Return the [x, y] coordinate for the center point of the cell that contains the specified text.  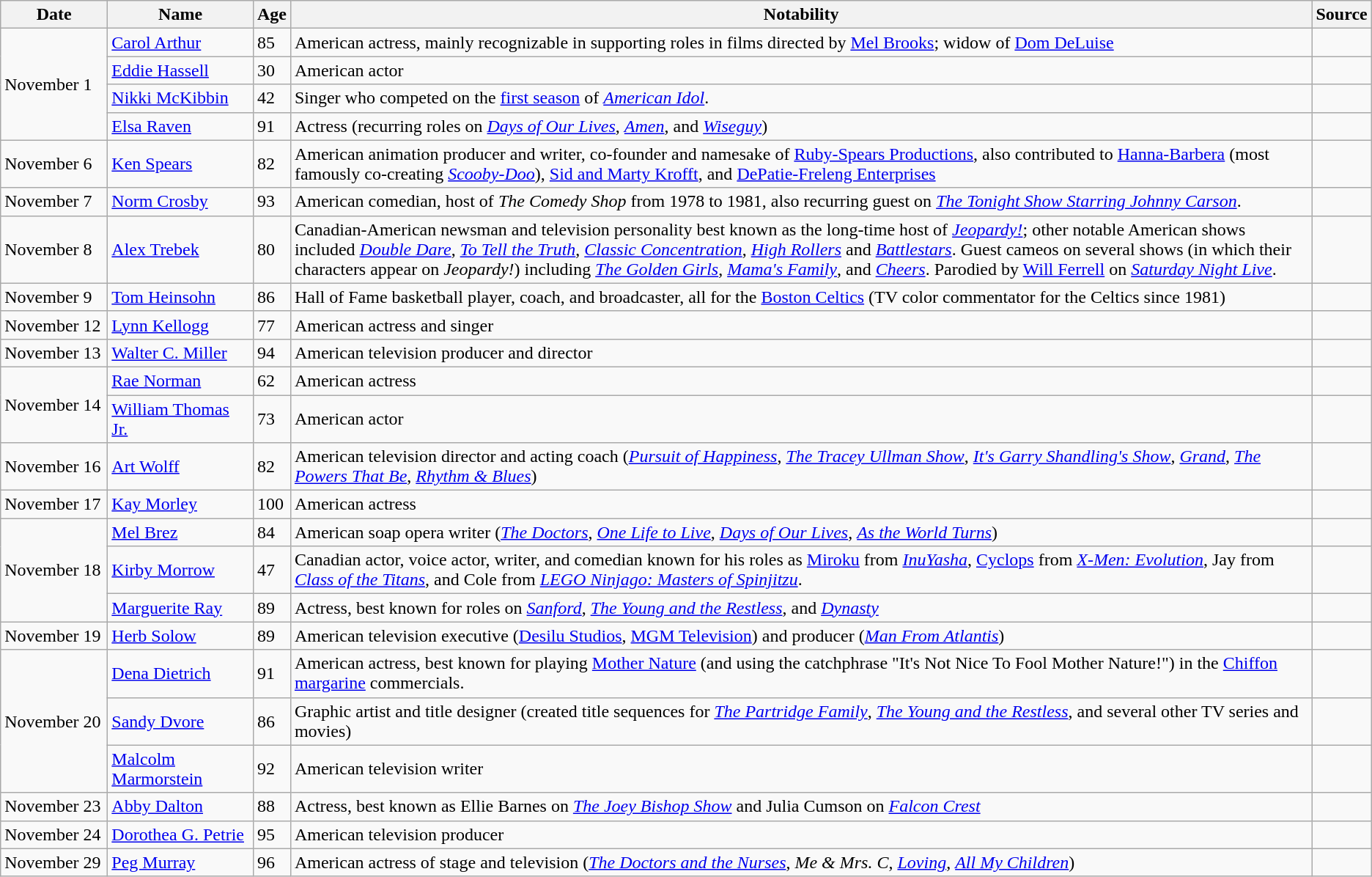
30 [271, 70]
85 [271, 43]
Date [54, 15]
Age [271, 15]
American television writer [801, 768]
73 [271, 418]
Eddie Hassell [180, 70]
November 13 [54, 353]
Malcolm Marmorstein [180, 768]
Sandy Dvore [180, 722]
November 24 [54, 834]
November 16 [54, 466]
94 [271, 353]
Alex Trebek [180, 249]
Rae Norman [180, 381]
93 [271, 202]
47 [271, 570]
Dena Dietrich [180, 673]
88 [271, 807]
Singer who competed on the first season of American Idol. [801, 98]
November 7 [54, 202]
Walter C. Miller [180, 353]
Actress, best known for roles on Sanford, The Young and the Restless, and Dynasty [801, 608]
American actress and singer [801, 325]
Lynn Kellogg [180, 325]
42 [271, 98]
November 19 [54, 636]
Art Wolff [180, 466]
Peg Murray [180, 862]
Tom Heinsohn [180, 297]
Actress (recurring roles on Days of Our Lives, Amen, and Wiseguy) [801, 126]
November 29 [54, 862]
Ken Spears [180, 164]
Norm Crosby [180, 202]
November 18 [54, 570]
Actress, best known as Ellie Barnes on The Joey Bishop Show and Julia Cumson on Falcon Crest [801, 807]
77 [271, 325]
Name [180, 15]
November 23 [54, 807]
Nikki McKibbin [180, 98]
American television producer [801, 834]
American television executive (Desilu Studios, MGM Television) and producer (Man From Atlantis) [801, 636]
95 [271, 834]
Dorothea G. Petrie [180, 834]
100 [271, 504]
80 [271, 249]
96 [271, 862]
American television producer and director [801, 353]
American soap opera writer (The Doctors, One Life to Live, Days of Our Lives, As the World Turns) [801, 532]
Elsa Raven [180, 126]
November 8 [54, 249]
November 12 [54, 325]
Hall of Fame basketball player, coach, and broadcaster, all for the Boston Celtics (TV color commentator for the Celtics since 1981) [801, 297]
Carol Arthur [180, 43]
Source [1341, 15]
Kirby Morrow [180, 570]
Kay Morley [180, 504]
Herb Solow [180, 636]
November 1 [54, 84]
Abby Dalton [180, 807]
William Thomas Jr. [180, 418]
84 [271, 532]
American comedian, host of The Comedy Shop from 1978 to 1981, also recurring guest on The Tonight Show Starring Johnny Carson. [801, 202]
November 9 [54, 297]
Mel Brez [180, 532]
92 [271, 768]
Notability [801, 15]
November 17 [54, 504]
November 14 [54, 405]
Marguerite Ray [180, 608]
American actress, mainly recognizable in supporting roles in films directed by Mel Brooks; widow of Dom DeLuise [801, 43]
American actress of stage and television (The Doctors and the Nurses, Me & Mrs. C, Loving, All My Children) [801, 862]
62 [271, 381]
November 6 [54, 164]
November 20 [54, 722]
